Locate the cell with the specified text and output its [X, Y] center coordinate. 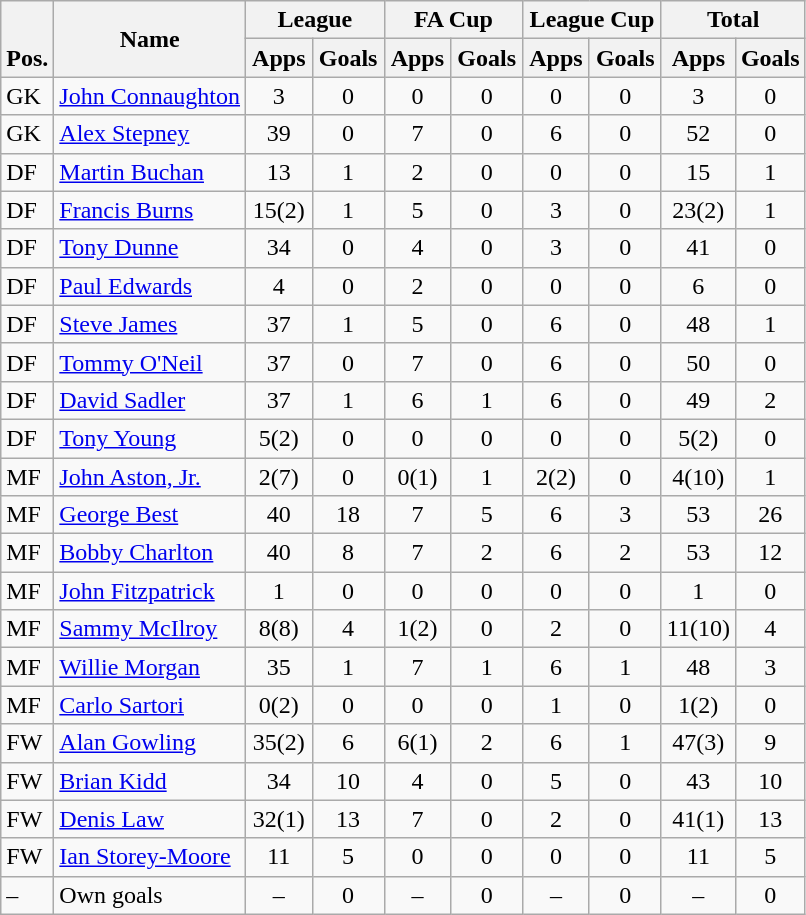
41 [698, 248]
Pos. [28, 39]
12 [770, 553]
John Connaughton [150, 96]
4(10) [698, 477]
32(1) [280, 819]
18 [348, 515]
Alan Gowling [150, 743]
Carlo Sartori [150, 705]
Steve James [150, 324]
John Aston, Jr. [150, 477]
League [316, 20]
15(2) [280, 210]
2(2) [556, 477]
Tony Young [150, 438]
George Best [150, 515]
50 [698, 362]
15 [698, 172]
Sammy McIlroy [150, 629]
35 [280, 667]
Willie Morgan [150, 667]
Total [733, 20]
39 [280, 134]
23(2) [698, 210]
Own goals [150, 895]
8 [348, 553]
2(7) [280, 477]
John Fitzpatrick [150, 591]
FA Cup [454, 20]
Tony Dunne [150, 248]
Name [150, 39]
Bobby Charlton [150, 553]
6(1) [418, 743]
Alex Stepney [150, 134]
Tommy O'Neil [150, 362]
11(10) [698, 629]
47(3) [698, 743]
8(8) [280, 629]
9 [770, 743]
49 [698, 400]
David Sadler [150, 400]
Martin Buchan [150, 172]
0(1) [418, 477]
52 [698, 134]
Ian Storey-Moore [150, 857]
43 [698, 781]
Brian Kidd [150, 781]
35(2) [280, 743]
Paul Edwards [150, 286]
Denis Law [150, 819]
League Cup [592, 20]
41(1) [698, 819]
Francis Burns [150, 210]
0(2) [280, 705]
26 [770, 515]
